Scan for the cell matching the given text and deliver its (x, y) coordinate at center. 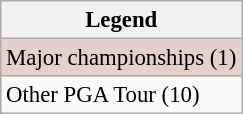
Other PGA Tour (10) (122, 95)
Legend (122, 20)
Major championships (1) (122, 58)
